Detect which cell encompasses the target text, then output its [X, Y] center coordinate. 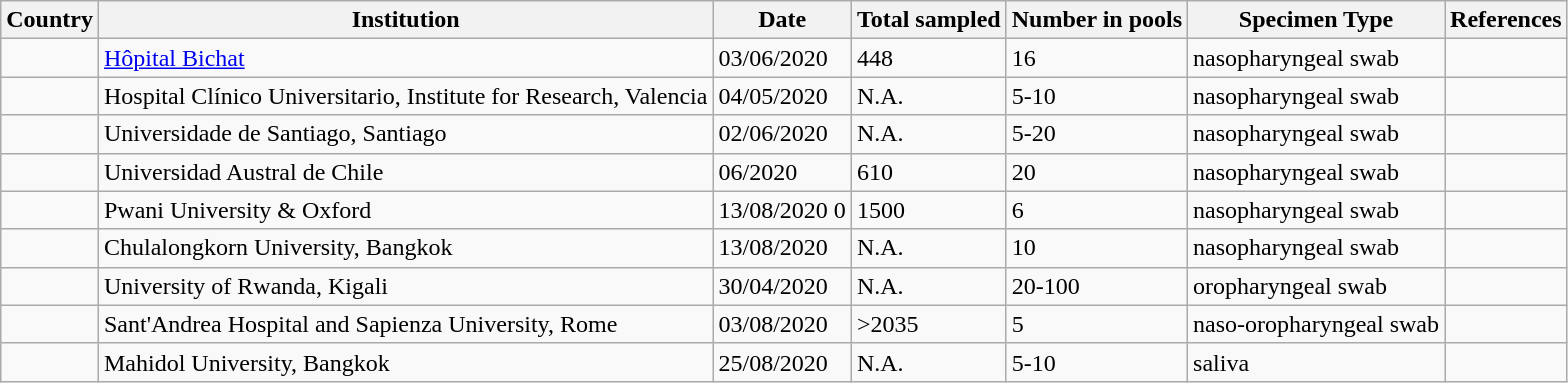
02/06/2020 [782, 134]
1500 [928, 210]
Hospital Clínico Universitario, Institute for Research, Valencia [405, 96]
13/08/2020 0 [782, 210]
10 [1096, 248]
448 [928, 58]
oropharyngeal swab [1316, 286]
Hôpital Bichat [405, 58]
Universidad Austral de Chile [405, 172]
610 [928, 172]
Specimen Type [1316, 20]
06/2020 [782, 172]
13/08/2020 [782, 248]
Universidade de Santiago, Santiago [405, 134]
Sant'Andrea Hospital and Sapienza University, Rome [405, 324]
Total sampled [928, 20]
30/04/2020 [782, 286]
Chulalongkorn University, Bangkok [405, 248]
16 [1096, 58]
Pwani University & Oxford [405, 210]
20-100 [1096, 286]
University of Rwanda, Kigali [405, 286]
6 [1096, 210]
Number in pools [1096, 20]
Institution [405, 20]
04/05/2020 [782, 96]
03/06/2020 [782, 58]
20 [1096, 172]
25/08/2020 [782, 362]
Date [782, 20]
5-20 [1096, 134]
naso-oropharyngeal swab [1316, 324]
5 [1096, 324]
References [1506, 20]
saliva [1316, 362]
>2035 [928, 324]
Mahidol University, Bangkok [405, 362]
03/08/2020 [782, 324]
Country [50, 20]
